From the cell containing the given text, extract its center point as [x, y] coordinate. 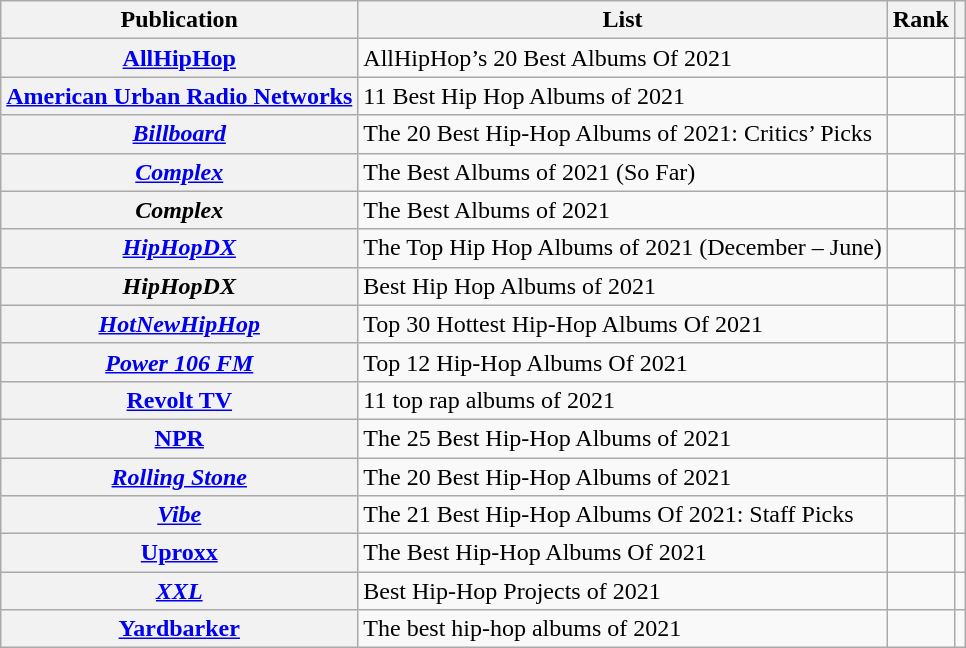
11 top rap albums of 2021 [623, 400]
List [623, 20]
Rank [920, 20]
NPR [180, 438]
Rolling Stone [180, 477]
The 20 Best Hip-Hop Albums of 2021: Critics’ Picks [623, 134]
The 20 Best Hip-Hop Albums of 2021 [623, 477]
Yardbarker [180, 629]
The 21 Best Hip-Hop Albums Of 2021: Staff Picks [623, 515]
The Best Albums of 2021 [623, 210]
Uproxx [180, 553]
Best Hip Hop Albums of 2021 [623, 286]
Best Hip-Hop Projects of 2021 [623, 591]
XXL [180, 591]
AllHipHop’s 20 Best Albums Of 2021 [623, 58]
Power 106 FM [180, 362]
Billboard [180, 134]
11 Best Hip Hop Albums of 2021 [623, 96]
The best hip-hop albums of 2021 [623, 629]
Top 30 Hottest Hip-Hop Albums Of 2021 [623, 324]
Top 12 Hip-Hop Albums Of 2021 [623, 362]
The 25 Best Hip-Hop Albums of 2021 [623, 438]
The Top Hip Hop Albums of 2021 (December – June) [623, 248]
Revolt TV [180, 400]
The Best Albums of 2021 (So Far) [623, 172]
Publication [180, 20]
American Urban Radio Networks [180, 96]
HotNewHipHop [180, 324]
The Best Hip-Hop Albums Of 2021 [623, 553]
AllHipHop [180, 58]
Vibe [180, 515]
